Pinpoint the cell where the given text exists, returning its [x, y] midpoint coordinate. 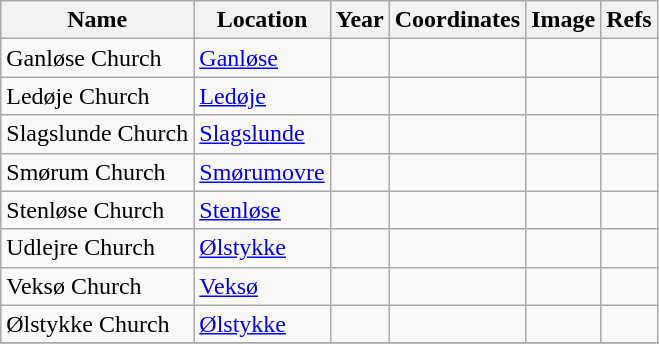
Slagslunde [262, 134]
Coordinates [457, 20]
Udlejre Church [98, 248]
Year [360, 20]
Smørum Church [98, 172]
Stenløse Church [98, 210]
Image [564, 20]
Ganløse Church [98, 58]
Veksø [262, 286]
Location [262, 20]
Slagslunde Church [98, 134]
Ledøje Church [98, 96]
Name [98, 20]
Ganløse [262, 58]
Veksø Church [98, 286]
Stenløse [262, 210]
Ølstykke Church [98, 324]
Smørumovre [262, 172]
Ledøje [262, 96]
Refs [629, 20]
